Identify which cell holds the provided text, then report its [x, y] central coordinate. 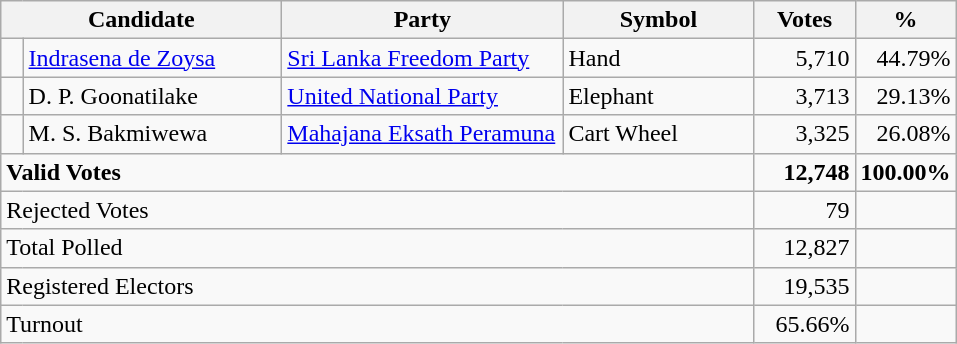
United National Party [422, 96]
12,748 [804, 172]
3,325 [804, 134]
3,713 [804, 96]
Candidate [142, 20]
Symbol [658, 20]
Turnout [378, 324]
19,535 [804, 286]
65.66% [804, 324]
Sri Lanka Freedom Party [422, 58]
79 [804, 210]
44.79% [906, 58]
Cart Wheel [658, 134]
100.00% [906, 172]
% [906, 20]
29.13% [906, 96]
M. S. Bakmiwewa [152, 134]
12,827 [804, 248]
Total Polled [378, 248]
5,710 [804, 58]
Valid Votes [378, 172]
Indrasena de Zoysa [152, 58]
Registered Electors [378, 286]
26.08% [906, 134]
Mahajana Eksath Peramuna [422, 134]
Hand [658, 58]
Elephant [658, 96]
Rejected Votes [378, 210]
D. P. Goonatilake [152, 96]
Votes [804, 20]
Party [422, 20]
